Return [x, y] of the center of cell containing provided text 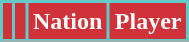
Player [148, 22]
Nation [68, 22]
